Identify which cell holds the provided text, then report its (x, y) central coordinate. 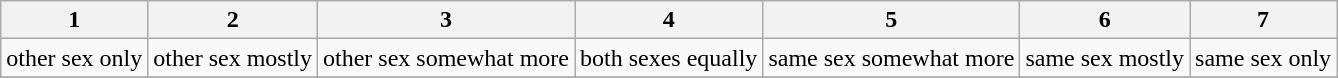
6 (1105, 20)
5 (892, 20)
7 (1264, 20)
same sex somewhat more (892, 58)
both sexes equally (668, 58)
2 (233, 20)
1 (74, 20)
4 (668, 20)
other sex somewhat more (446, 58)
other sex only (74, 58)
other sex mostly (233, 58)
same sex mostly (1105, 58)
3 (446, 20)
same sex only (1264, 58)
